Return (X, Y) of the center of cell containing provided text 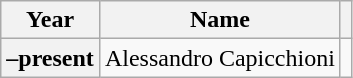
Year (50, 20)
Name (220, 20)
–present (50, 58)
Alessandro Capicchioni (220, 58)
